Identify which cell holds the provided text, then report its [x, y] central coordinate. 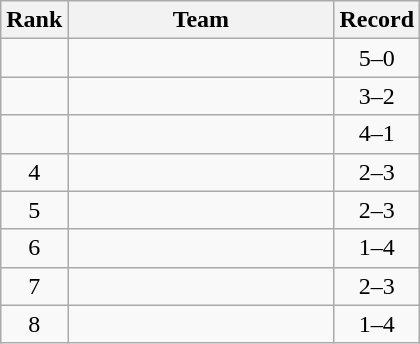
4 [34, 172]
Rank [34, 20]
Team [201, 20]
8 [34, 324]
4–1 [377, 134]
Record [377, 20]
7 [34, 286]
3–2 [377, 96]
5–0 [377, 58]
5 [34, 210]
6 [34, 248]
